Find where the given text appears and provide that cell's center as (X, Y) coordinate. 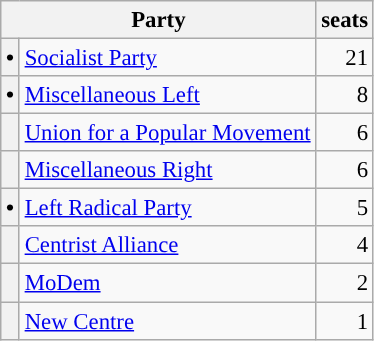
5 (344, 208)
Miscellaneous Right (168, 170)
8 (344, 95)
New Centre (168, 321)
seats (344, 20)
Miscellaneous Left (168, 95)
Socialist Party (168, 58)
Centrist Alliance (168, 245)
1 (344, 321)
21 (344, 58)
Left Radical Party (168, 208)
MoDem (168, 283)
4 (344, 245)
Party (158, 20)
2 (344, 283)
Union for a Popular Movement (168, 133)
